Provide the [X, Y] coordinate of the cell's center where the given text is located.  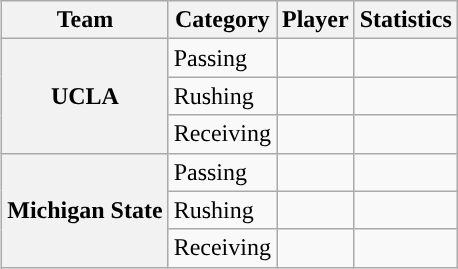
Statistics [406, 20]
Player [315, 20]
Michigan State [85, 210]
Team [85, 20]
UCLA [85, 96]
Category [222, 20]
